For the text-containing cell, return its midpoint in [x, y] coordinate format. 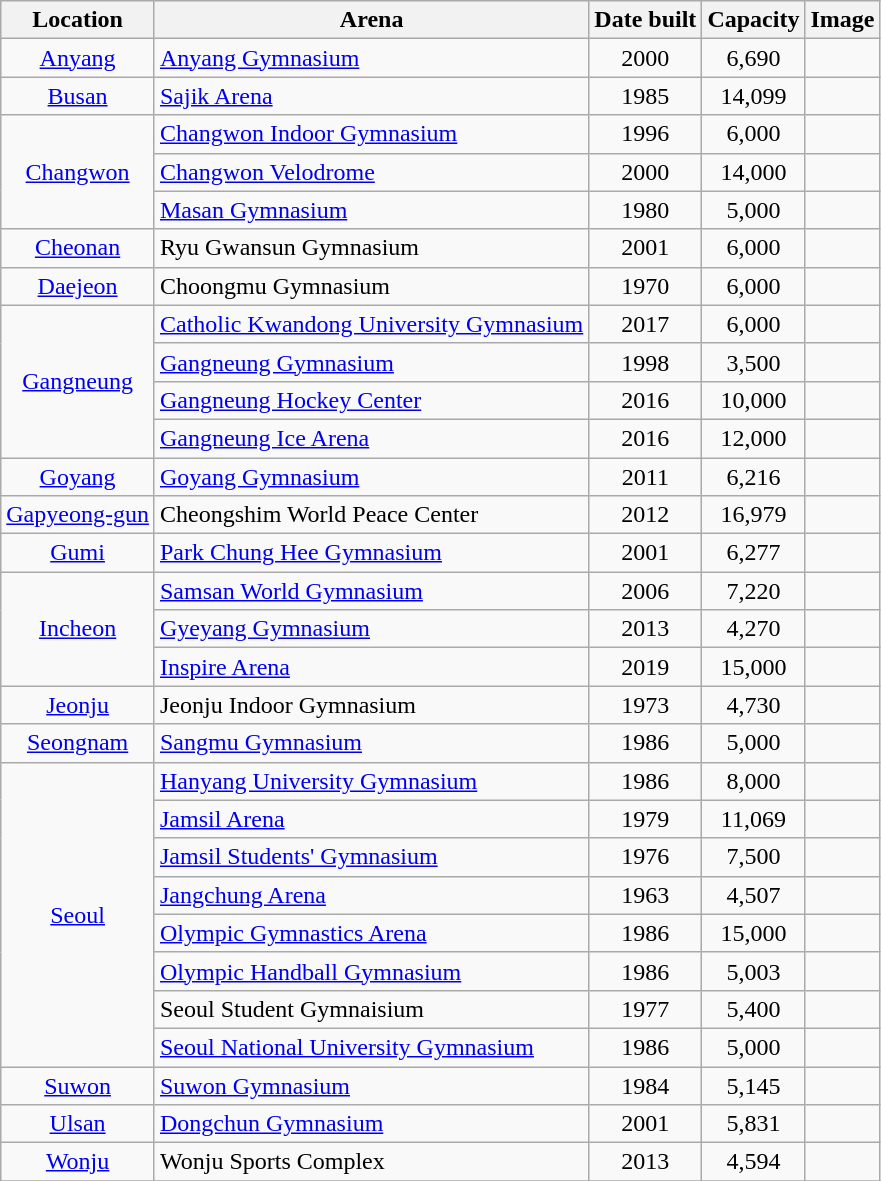
Seoul Student Gymnaisium [371, 1009]
2017 [646, 324]
Masan Gymnasium [371, 210]
4,594 [754, 1162]
2012 [646, 515]
3,500 [754, 362]
5,145 [754, 1085]
Jamsil Arena [371, 819]
Goyang Gymnasium [371, 477]
7,220 [754, 591]
Sajik Arena [371, 96]
Seoul National University Gymnasium [371, 1047]
Cheonan [78, 248]
1984 [646, 1085]
Jeonju Indoor Gymnasium [371, 705]
1985 [646, 96]
Jangchung Arena [371, 895]
2006 [646, 591]
Gangneung Gymnasium [371, 362]
1979 [646, 819]
Choongmu Gymnasium [371, 286]
14,000 [754, 172]
Park Chung Hee Gymnasium [371, 553]
Anyang Gymnasium [371, 58]
Arena [371, 20]
Changwon Indoor Gymnasium [371, 134]
Ulsan [78, 1124]
Seongnam [78, 743]
1970 [646, 286]
Olympic Gymnastics Arena [371, 933]
1976 [646, 857]
Suwon [78, 1085]
16,979 [754, 515]
8,000 [754, 781]
Daejeon [78, 286]
7,500 [754, 857]
Cheongshim World Peace Center [371, 515]
Gangneung [78, 381]
Samsan World Gymnasium [371, 591]
5,003 [754, 971]
5,400 [754, 1009]
Busan [78, 96]
Incheon [78, 629]
Hanyang University Gymnasium [371, 781]
Location [78, 20]
Anyang [78, 58]
Catholic Kwandong University Gymnasium [371, 324]
5,831 [754, 1124]
Seoul [78, 914]
10,000 [754, 400]
1996 [646, 134]
Jamsil Students' Gymnasium [371, 857]
4,270 [754, 629]
Olympic Handball Gymnasium [371, 971]
Changwon Velodrome [371, 172]
Suwon Gymnasium [371, 1085]
Wonju Sports Complex [371, 1162]
Dongchun Gymnasium [371, 1124]
Date built [646, 20]
1998 [646, 362]
Jeonju [78, 705]
Sangmu Gymnasium [371, 743]
Wonju [78, 1162]
Inspire Arena [371, 667]
Gyeyang Gymnasium [371, 629]
Changwon [78, 172]
6,216 [754, 477]
11,069 [754, 819]
Gapyeong-gun [78, 515]
12,000 [754, 438]
Image [842, 20]
6,690 [754, 58]
1973 [646, 705]
2019 [646, 667]
6,277 [754, 553]
Gangneung Hockey Center [371, 400]
4,730 [754, 705]
Gumi [78, 553]
2011 [646, 477]
1963 [646, 895]
Ryu Gwansun Gymnasium [371, 248]
Gangneung Ice Arena [371, 438]
1980 [646, 210]
Goyang [78, 477]
4,507 [754, 895]
Capacity [754, 20]
14,099 [754, 96]
1977 [646, 1009]
